Detect which cell encompasses the target text, then output its [x, y] center coordinate. 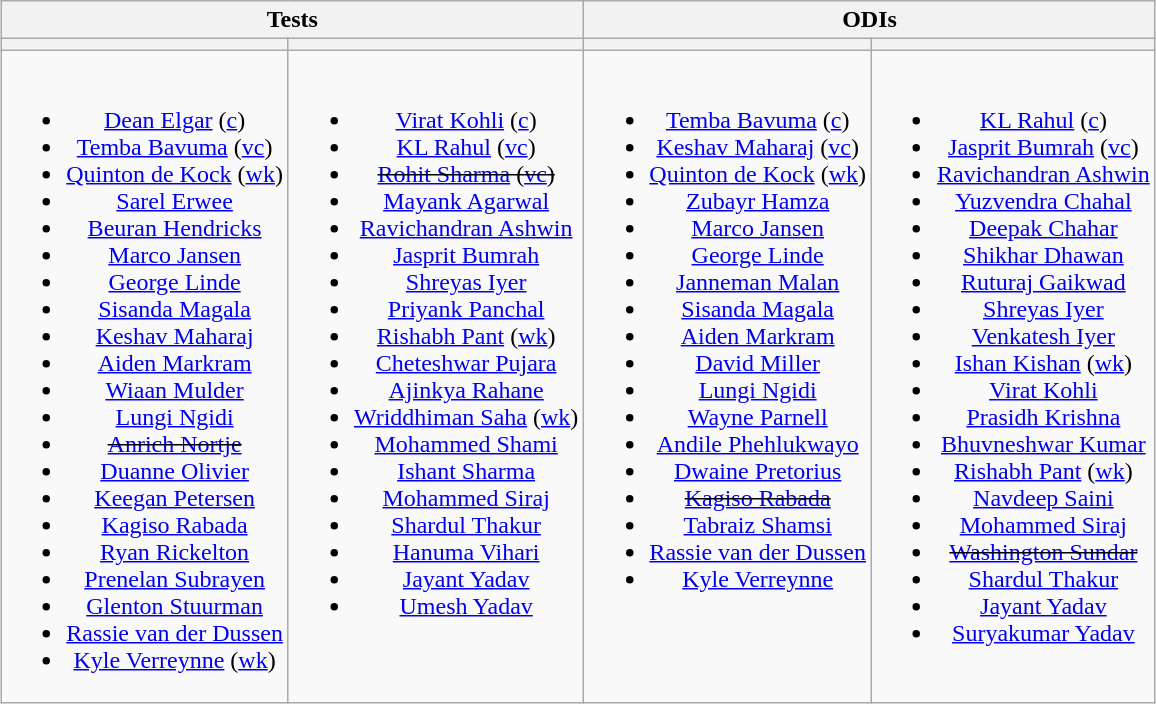
ODIs [870, 20]
Tests [292, 20]
